Determine the (X, Y) coordinate at the center of the cell enclosing the given text.  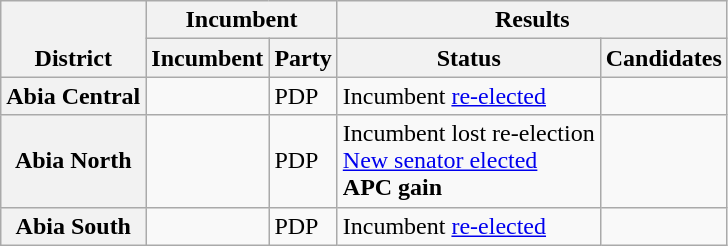
Incumbent lost re-electionNew senator electedAPC gain (468, 161)
Party (303, 58)
Abia South (74, 226)
Abia North (74, 161)
Status (468, 58)
Abia Central (74, 96)
District (74, 39)
Candidates (664, 58)
Results (532, 20)
